Find where the given text appears and provide that cell's center as [X, Y] coordinate. 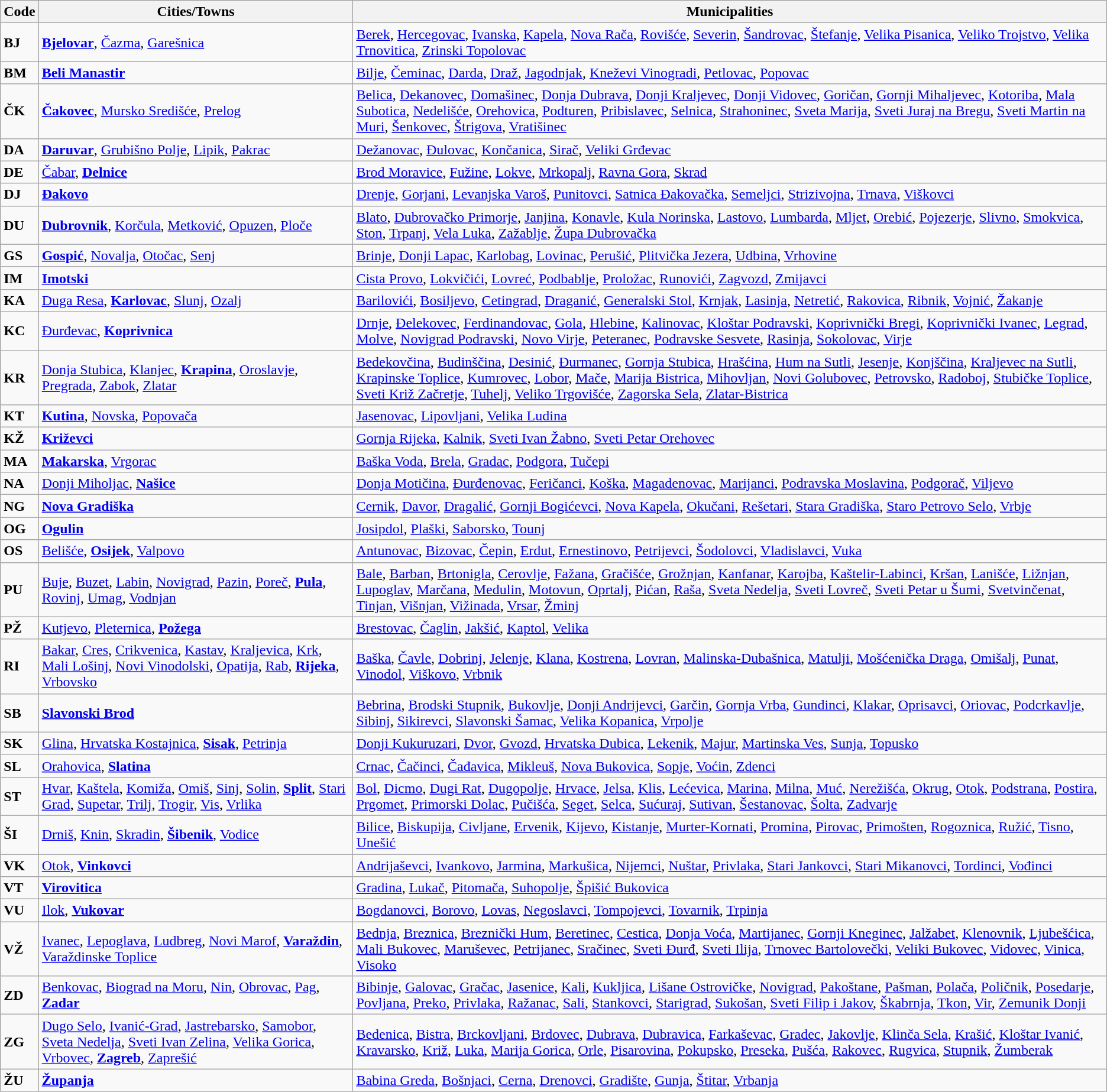
OS [20, 551]
ČK [20, 111]
KR [20, 377]
Antunovac, Bizovac, Čepin, Erdut, Ernestinovo, Petrijevci, Šodolovci, Vladislavci, Vuka [730, 551]
KC [20, 331]
Donji Miholjac, Našice [196, 484]
BM [20, 73]
Kutjevo, Pleternica, Požega [196, 628]
Code [20, 12]
Donja Motičina, Đurđenovac, Feričanci, Koška, Magadenovac, Marijanci, Podravska Moslavina, Podgorač, Viljevo [730, 484]
Drenje, Gorjani, Levanjska Varoš, Punitovci, Satnica Đakovačka, Semeljci, Strizivojna, Trnava, Viškovci [730, 195]
ZD [20, 996]
VŽ [20, 949]
Buje, Buzet, Labin, Novigrad, Pazin, Poreč, Pula, Rovinj, Umag, Vodnjan [196, 589]
Otok, Vinkovci [196, 865]
SK [20, 743]
Jasenovac, Lipovljani, Velika Ludina [730, 416]
Ogulin [196, 529]
Brestovac, Čaglin, Jakšić, Kaptol, Velika [730, 628]
Imotski [196, 278]
Bogdanovci, Borovo, Lovas, Negoslavci, Tompojevci, Tovarnik, Trpinja [730, 910]
GS [20, 255]
OG [20, 529]
Municipalities [730, 12]
Cernik, Davor, Dragalić, Gornji Bogićevci, Nova Kapela, Okučani, Rešetari, Stara Gradiška, Staro Petrovo Selo, Vrbje [730, 506]
Cities/Towns [196, 12]
Virovitica [196, 888]
ŠI [20, 835]
Čabar, Delnice [196, 172]
VU [20, 910]
Baška Voda, Brela, Gradac, Podgora, Tučepi [730, 461]
Hvar, Kaštela, Komiža, Omiš, Sinj, Solin, Split, Stari Grad, Supetar, Trilj, Trogir, Vis, Vrlika [196, 796]
RI [20, 666]
Brinje, Donji Lapac, Karlobag, Lovinac, Perušić, Plitvička Jezera, Udbina, Vrhovine [730, 255]
Orahovica, Slatina [196, 766]
Križevci [196, 439]
Dežanovac, Đulovac, Končanica, Sirač, Veliki Grđevac [730, 150]
Barilovići, Bosiljevo, Cetingrad, Draganić, Generalski Stol, Krnjak, Lasinja, Netretić, Rakovica, Ribnik, Vojnić, Žakanje [730, 300]
Duga Resa, Karlovac, Slunj, Ozalj [196, 300]
BJ [20, 43]
Nova Gradiška [196, 506]
IM [20, 278]
Belišće, Osijek, Valpovo [196, 551]
DA [20, 150]
ZG [20, 1042]
KA [20, 300]
Bakar, Cres, Crikvenica, Kastav, Kraljevica, Krk, Mali Lošinj, Novi Vinodolski, Opatija, Rab, Rijeka, Vrbovsko [196, 666]
DE [20, 172]
Gornja Rijeka, Kalnik, Sveti Ivan Žabno, Sveti Petar Orehovec [730, 439]
Županja [196, 1080]
SB [20, 713]
Bjelovar, Čazma, Garešnica [196, 43]
Josipdol, Plaški, Saborsko, Tounj [730, 529]
DU [20, 225]
Čakovec, Mursko Središće, Prelog [196, 111]
Donja Stubica, Klanjec, Krapina, Oroslavje, Pregrada, Zabok, Zlatar [196, 377]
Ivanec, Lepoglava, Ludbreg, Novi Marof, Varaždin, Varaždinske Toplice [196, 949]
SL [20, 766]
Beli Manastir [196, 73]
Crnac, Čačinci, Čađavica, Mikleuš, Nova Bukovica, Sopje, Voćin, Zdenci [730, 766]
Dugo Selo, Ivanić-Grad, Jastrebarsko, Samobor, Sveta Nedelja, Sveti Ivan Zelina, Velika Gorica, Vrbovec, Zagreb, Zaprešić [196, 1042]
Donji Kukuruzari, Dvor, Gvozd, Hrvatska Dubica, Lekenik, Majur, Martinska Ves, Sunja, Topusko [730, 743]
Đakovo [196, 195]
Makarska, Vrgorac [196, 461]
DJ [20, 195]
Gradina, Lukač, Pitomača, Suhopolje, Špišić Bukovica [730, 888]
Đurđevac, Koprivnica [196, 331]
Benkovac, Biograd na Moru, Nin, Obrovac, Pag, Zadar [196, 996]
Ilok, Vukovar [196, 910]
Drniš, Knin, Skradin, Šibenik, Vodice [196, 835]
Brod Moravice, Fužine, Lokve, Mrkopalj, Ravna Gora, Skrad [730, 172]
KT [20, 416]
PŽ [20, 628]
KŽ [20, 439]
Bilje, Čeminac, Darda, Draž, Jagodnjak, Kneževi Vinogradi, Petlovac, Popovac [730, 73]
Babina Greda, Bošnjaci, Cerna, Drenovci, Gradište, Gunja, Štitar, Vrbanja [730, 1080]
NA [20, 484]
PU [20, 589]
Baška, Čavle, Dobrinj, Jelenje, Klana, Kostrena, Lovran, Malinska-Dubašnica, Matulji, Mošćenička Draga, Omišalj, Punat, Vinodol, Viškovo, Vrbnik [730, 666]
Bilice, Biskupija, Civljane, Ervenik, Kijevo, Kistanje, Murter-Kornati, Promina, Pirovac, Primošten, Rogoznica, Ružić, Tisno, Unešić [730, 835]
NG [20, 506]
Kutina, Novska, Popovača [196, 416]
VT [20, 888]
Dubrovnik, Korčula, Metković, Opuzen, Ploče [196, 225]
Gospić, Novalja, Otočac, Senj [196, 255]
Slavonski Brod [196, 713]
MA [20, 461]
ST [20, 796]
Glina, Hrvatska Kostajnica, Sisak, Petrinja [196, 743]
ŽU [20, 1080]
Daruvar, Grubišno Polje, Lipik, Pakrac [196, 150]
Andrijaševci, Ivankovo, Jarmina, Markušica, Nijemci, Nuštar, Privlaka, Stari Jankovci, Stari Mikanovci, Tordinci, Vođinci [730, 865]
Cista Provo, Lokvičići, Lovreć, Podbablje, Proložac, Runovići, Zagvozd, Zmijavci [730, 278]
VK [20, 865]
